Extract the (X, Y) coordinate from the center of the cell holding the provided text.  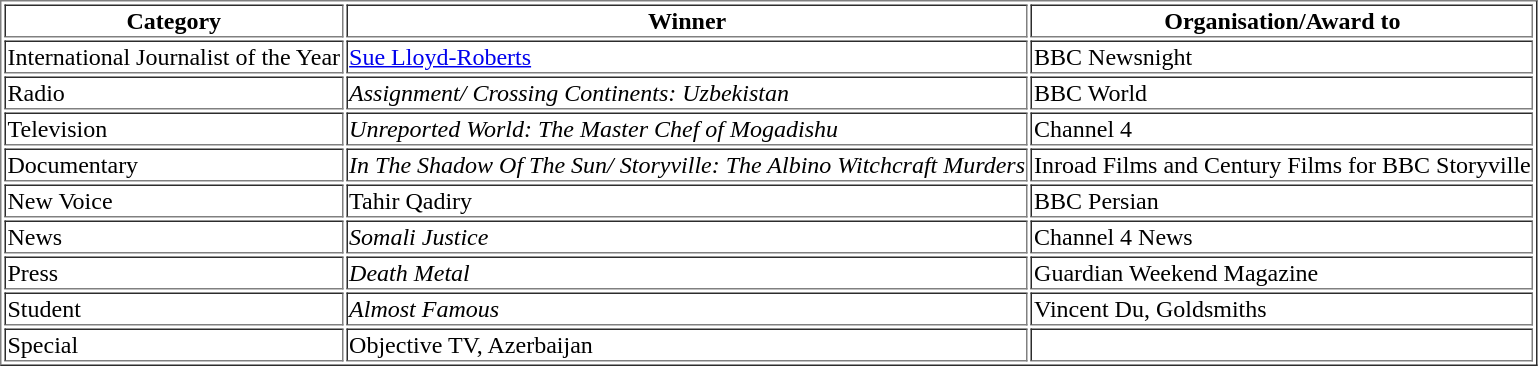
Almost Famous (687, 308)
Somali Justice (687, 236)
Unreported World: The Master Chef of Mogadishu (687, 128)
In The Shadow Of The Sun/ Storyville: The Albino Witchcraft Murders (687, 164)
Student (174, 308)
Press (174, 272)
Guardian Weekend Magazine (1282, 272)
BBC World (1282, 92)
Channel 4 News (1282, 236)
Inroad Films and Century Films for BBC Storyville (1282, 164)
Documentary (174, 164)
Sue Lloyd-Roberts (687, 56)
New Voice (174, 200)
News (174, 236)
International Journalist of the Year (174, 56)
Radio (174, 92)
BBC Newsnight (1282, 56)
Objective TV, Azerbaijan (687, 344)
Special (174, 344)
Channel 4 (1282, 128)
Organisation/Award to (1282, 20)
Television (174, 128)
Winner (687, 20)
Category (174, 20)
BBC Persian (1282, 200)
Vincent Du, Goldsmiths (1282, 308)
Assignment/ Crossing Continents: Uzbekistan (687, 92)
Death Metal (687, 272)
Tahir Qadiry (687, 200)
